For the text-containing cell, return its midpoint in (x, y) coordinate format. 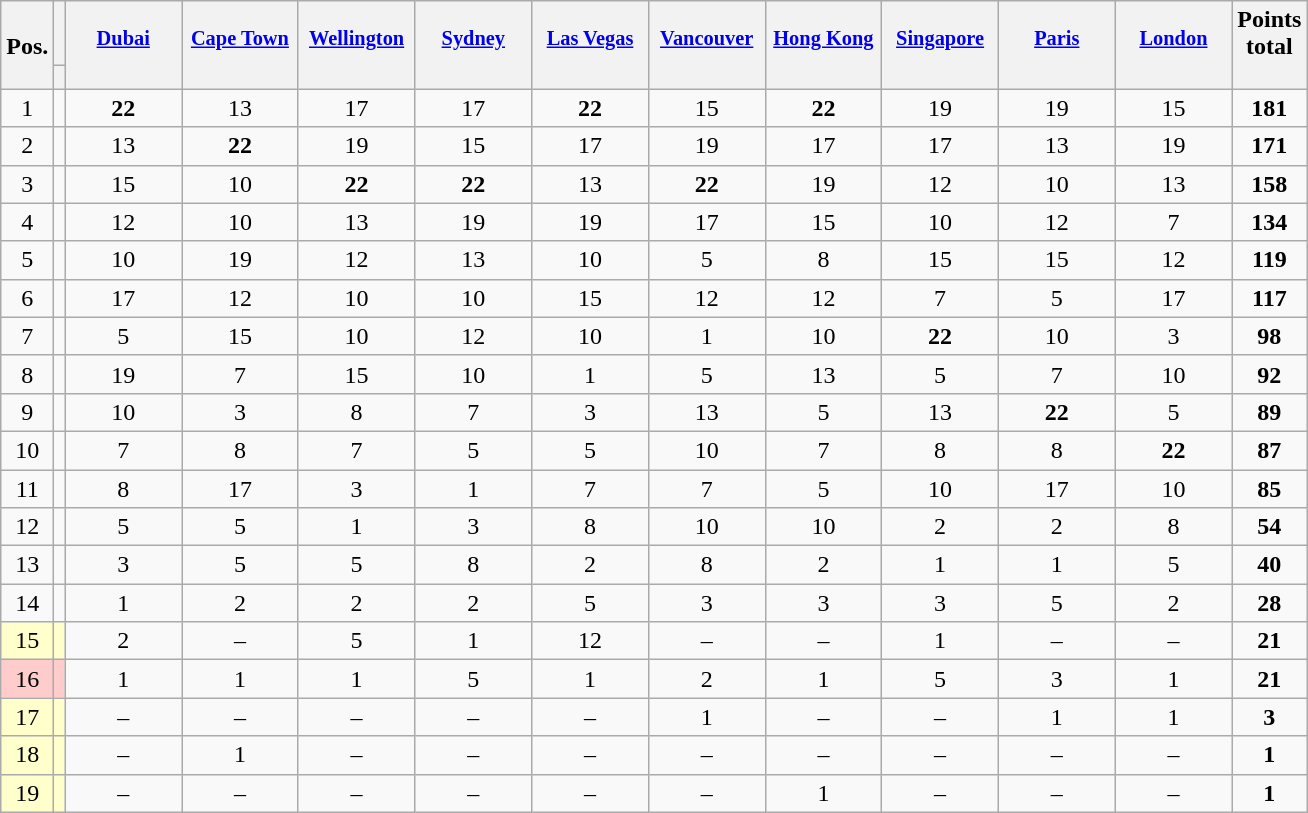
119 (1270, 260)
Hong Kong (824, 34)
Paris (1056, 34)
Singapore (940, 34)
6 (28, 298)
11 (28, 489)
171 (1270, 146)
Pos. (28, 34)
98 (1270, 336)
Cape Town (240, 34)
4 (28, 222)
181 (1270, 108)
Pointstotal (1270, 34)
Vancouver (706, 34)
Sydney (474, 34)
14 (28, 603)
117 (1270, 298)
54 (1270, 527)
Las Vegas (590, 34)
85 (1270, 489)
18 (28, 755)
40 (1270, 565)
London (1174, 34)
16 (28, 679)
Wellington (356, 34)
87 (1270, 450)
92 (1270, 374)
158 (1270, 184)
28 (1270, 603)
Dubai (124, 34)
9 (28, 412)
134 (1270, 222)
89 (1270, 412)
